From the cell containing the given text, extract its center point as [X, Y] coordinate. 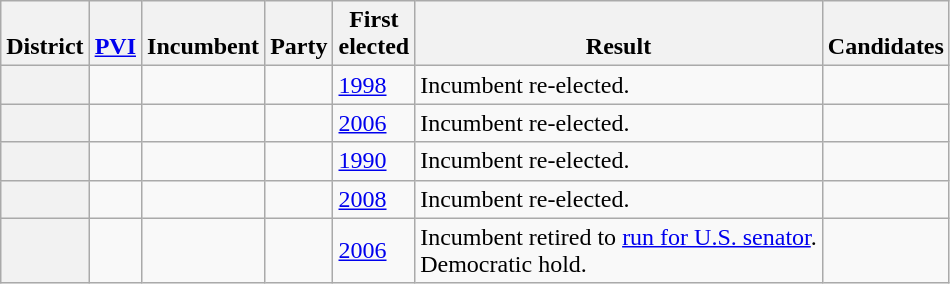
Incumbent retired to run for U.S. senator.Democratic hold. [619, 250]
District [45, 34]
Candidates [886, 34]
Party [299, 34]
PVI [115, 34]
Incumbent [204, 34]
2008 [374, 199]
Result [619, 34]
1998 [374, 85]
1990 [374, 161]
Firstelected [374, 34]
